Identify which cell holds the provided text, then report its [X, Y] central coordinate. 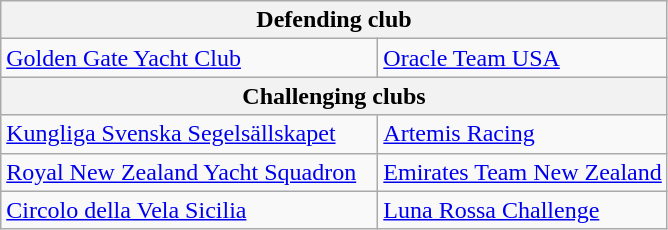
Luna Rossa Challenge [523, 210]
Golden Gate Yacht Club [190, 58]
Defending club [334, 20]
Circolo della Vela Sicilia [190, 210]
Emirates Team New Zealand [523, 172]
Royal New Zealand Yacht Squadron [190, 172]
Challenging clubs [334, 96]
Oracle Team USA [523, 58]
Kungliga Svenska Segelsällskapet [190, 134]
Artemis Racing [523, 134]
